From the cell containing the given text, extract its center point as (X, Y) coordinate. 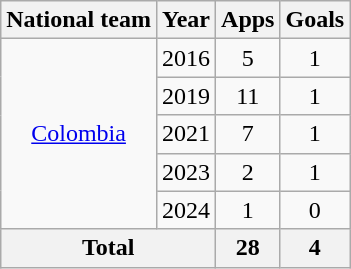
Total (108, 248)
Colombia (79, 134)
2024 (186, 210)
2 (248, 172)
Year (186, 20)
5 (248, 58)
28 (248, 248)
Apps (248, 20)
7 (248, 134)
2023 (186, 172)
Goals (315, 20)
0 (315, 210)
2021 (186, 134)
2019 (186, 96)
4 (315, 248)
11 (248, 96)
National team (79, 20)
2016 (186, 58)
